Search for the cell housing the specified text and yield its [X, Y] center coordinate. 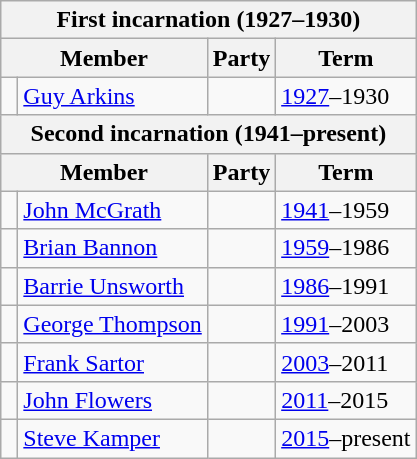
1991–2003 [346, 324]
Frank Sartor [112, 362]
John Flowers [112, 400]
1941–1959 [346, 210]
Brian Bannon [112, 248]
2003–2011 [346, 362]
Barrie Unsworth [112, 286]
First incarnation (1927–1930) [208, 20]
1959–1986 [346, 248]
2011–2015 [346, 400]
Steve Kamper [112, 438]
1927–1930 [346, 96]
George Thompson [112, 324]
1986–1991 [346, 286]
Second incarnation (1941–present) [208, 134]
John McGrath [112, 210]
Guy Arkins [112, 96]
2015–present [346, 438]
